Scan for the cell matching the given text and deliver its (x, y) coordinate at center. 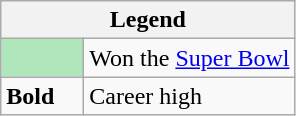
Legend (148, 20)
Career high (190, 96)
Bold (42, 96)
Won the Super Bowl (190, 58)
